Return (x, y) of the center of cell containing provided text 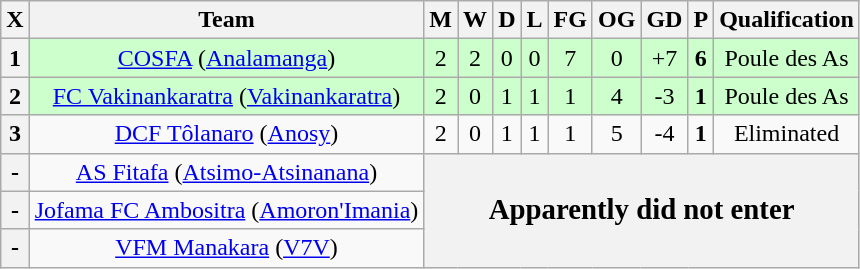
4 (616, 96)
COSFA (Analamanga) (226, 58)
Team (226, 20)
-3 (664, 96)
Jofama FC Ambositra (Amoron'Imania) (226, 210)
FC Vakinankaratra (Vakinankaratra) (226, 96)
M (441, 20)
VFM Manakara (V7V) (226, 248)
5 (616, 134)
+7 (664, 58)
AS Fitafa (Atsimo-Atsinanana) (226, 172)
W (476, 20)
-4 (664, 134)
3 (15, 134)
6 (701, 58)
Eliminated (787, 134)
OG (616, 20)
Apparently did not enter (642, 210)
L (534, 20)
DCF Tôlanaro (Anosy) (226, 134)
FG (570, 20)
Qualification (787, 20)
7 (570, 58)
P (701, 20)
X (15, 20)
D (507, 20)
GD (664, 20)
